From the cell containing the given text, extract its center point as [X, Y] coordinate. 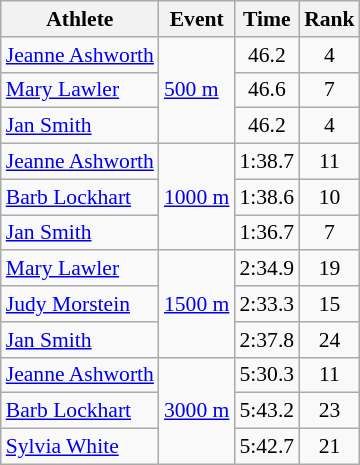
Time [266, 19]
1:36.7 [266, 233]
Rank [330, 19]
1000 m [196, 198]
1500 m [196, 304]
5:42.7 [266, 447]
500 m [196, 90]
46.6 [266, 90]
1:38.7 [266, 162]
Sylvia White [80, 447]
19 [330, 269]
2:33.3 [266, 304]
2:34.9 [266, 269]
Judy Morstein [80, 304]
23 [330, 411]
24 [330, 340]
21 [330, 447]
10 [330, 197]
3000 m [196, 410]
5:30.3 [266, 375]
1:38.6 [266, 197]
2:37.8 [266, 340]
Event [196, 19]
15 [330, 304]
Athlete [80, 19]
5:43.2 [266, 411]
